Find where the given text appears and provide that cell's center as (X, Y) coordinate. 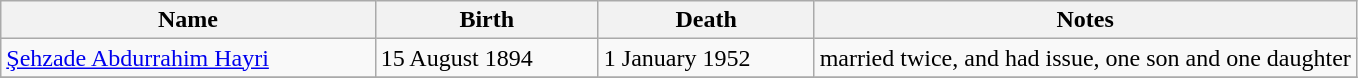
Death (706, 20)
married twice, and had issue, one son and one daughter (1085, 58)
15 August 1894 (486, 58)
Birth (486, 20)
1 January 1952 (706, 58)
Şehzade Abdurrahim Hayri (188, 58)
Notes (1085, 20)
Name (188, 20)
